Scan for the cell matching the given text and deliver its (x, y) coordinate at center. 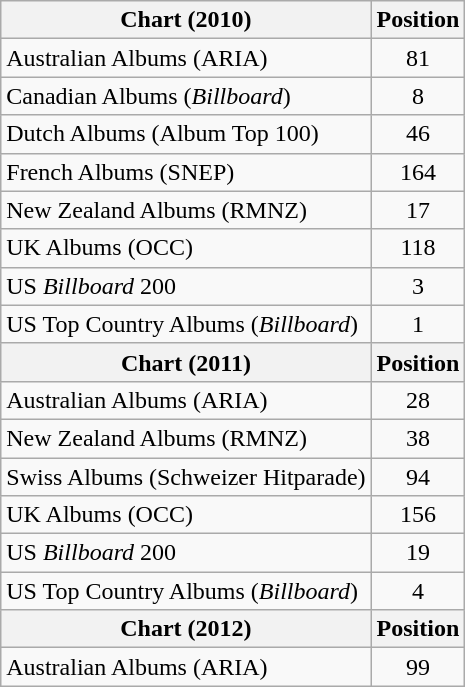
Chart (2012) (186, 629)
1 (418, 324)
4 (418, 591)
17 (418, 210)
28 (418, 400)
164 (418, 172)
3 (418, 286)
Chart (2010) (186, 20)
French Albums (SNEP) (186, 172)
99 (418, 667)
Canadian Albums (Billboard) (186, 96)
81 (418, 58)
Swiss Albums (Schweizer Hitparade) (186, 477)
94 (418, 477)
8 (418, 96)
Chart (2011) (186, 362)
46 (418, 134)
Dutch Albums (Album Top 100) (186, 134)
118 (418, 248)
156 (418, 515)
19 (418, 553)
38 (418, 438)
